Search for the cell housing the specified text and yield its [x, y] center coordinate. 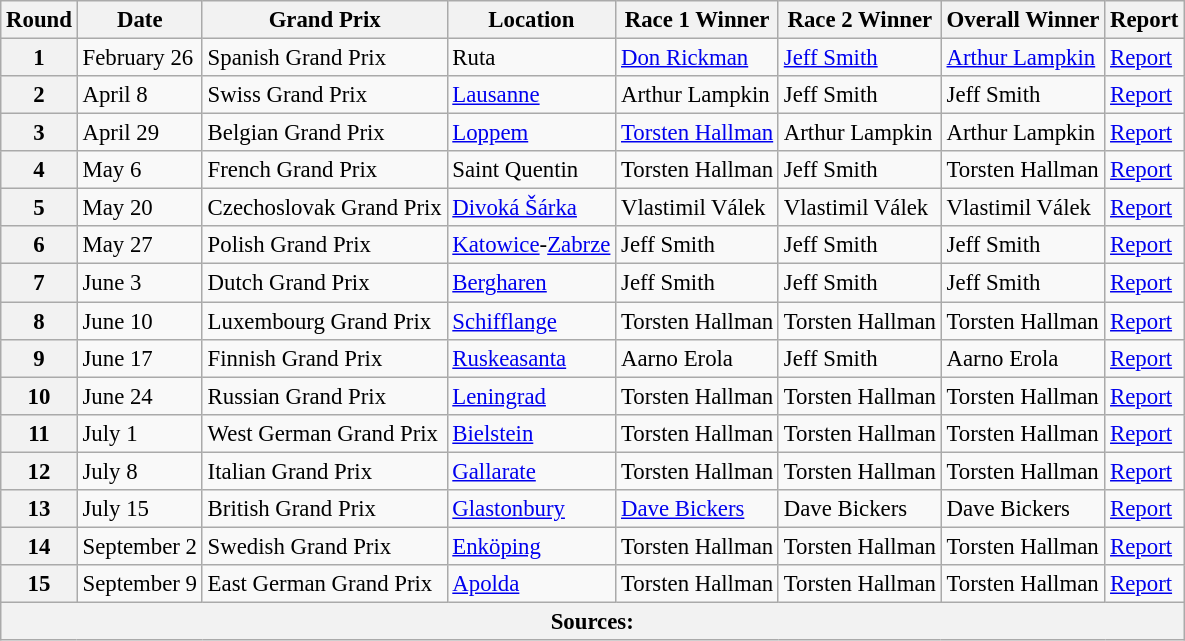
French Grand Prix [324, 170]
12 [39, 471]
11 [39, 433]
Gallarate [532, 471]
Luxembourg Grand Prix [324, 321]
Italian Grand Prix [324, 471]
Dutch Grand Prix [324, 283]
15 [39, 584]
Don Rickman [698, 58]
Katowice-Zabrze [532, 245]
Date [140, 20]
Spanish Grand Prix [324, 58]
Glastonbury [532, 509]
May 20 [140, 208]
June 10 [140, 321]
6 [39, 245]
West German Grand Prix [324, 433]
Ruta [532, 58]
May 27 [140, 245]
British Grand Prix [324, 509]
5 [39, 208]
14 [39, 546]
Polish Grand Prix [324, 245]
September 2 [140, 546]
Schifflange [532, 321]
3 [39, 133]
April 8 [140, 95]
13 [39, 509]
April 29 [140, 133]
10 [39, 396]
Lausanne [532, 95]
June 24 [140, 396]
June 3 [140, 283]
Enköping [532, 546]
9 [39, 358]
Round [39, 20]
July 1 [140, 433]
Saint Quentin [532, 170]
Apolda [532, 584]
May 6 [140, 170]
Ruskeasanta [532, 358]
8 [39, 321]
Grand Prix [324, 20]
Race 1 Winner [698, 20]
7 [39, 283]
Bergharen [532, 283]
Location [532, 20]
Finnish Grand Prix [324, 358]
East German Grand Prix [324, 584]
Race 2 Winner [860, 20]
Divoká Šárka [532, 208]
Russian Grand Prix [324, 396]
Swedish Grand Prix [324, 546]
February 26 [140, 58]
July 8 [140, 471]
Leningrad [532, 396]
Bielstein [532, 433]
September 9 [140, 584]
Sources: [592, 621]
Belgian Grand Prix [324, 133]
July 15 [140, 509]
Overall Winner [1023, 20]
June 17 [140, 358]
Czechoslovak Grand Prix [324, 208]
4 [39, 170]
Loppem [532, 133]
2 [39, 95]
1 [39, 58]
Swiss Grand Prix [324, 95]
